Return [x, y] of the center of cell containing provided text 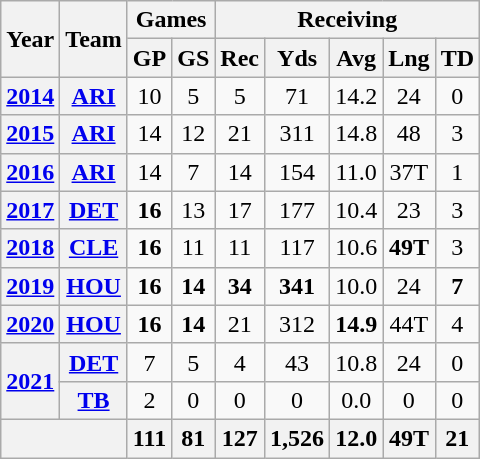
14.9 [356, 324]
GP [149, 58]
48 [409, 134]
10 [149, 96]
154 [298, 172]
10.8 [356, 362]
14.8 [356, 134]
111 [149, 438]
14.2 [356, 96]
2020 [30, 324]
Games [170, 20]
2016 [30, 172]
Yds [298, 58]
Team [94, 39]
10.0 [356, 286]
TB [94, 400]
10.4 [356, 210]
311 [298, 134]
127 [240, 438]
71 [298, 96]
117 [298, 248]
34 [240, 286]
10.6 [356, 248]
23 [409, 210]
2017 [30, 210]
Rec [240, 58]
2015 [30, 134]
43 [298, 362]
1 [457, 172]
Year [30, 39]
2 [149, 400]
CLE [94, 248]
Receiving [348, 20]
81 [194, 438]
312 [298, 324]
37T [409, 172]
2018 [30, 248]
1,526 [298, 438]
17 [240, 210]
Lng [409, 58]
12 [194, 134]
177 [298, 210]
341 [298, 286]
2014 [30, 96]
11.0 [356, 172]
Avg [356, 58]
12.0 [356, 438]
2021 [30, 381]
TD [457, 58]
2019 [30, 286]
GS [194, 58]
0.0 [356, 400]
13 [194, 210]
44T [409, 324]
